Search for the cell housing the specified text and yield its (X, Y) center coordinate. 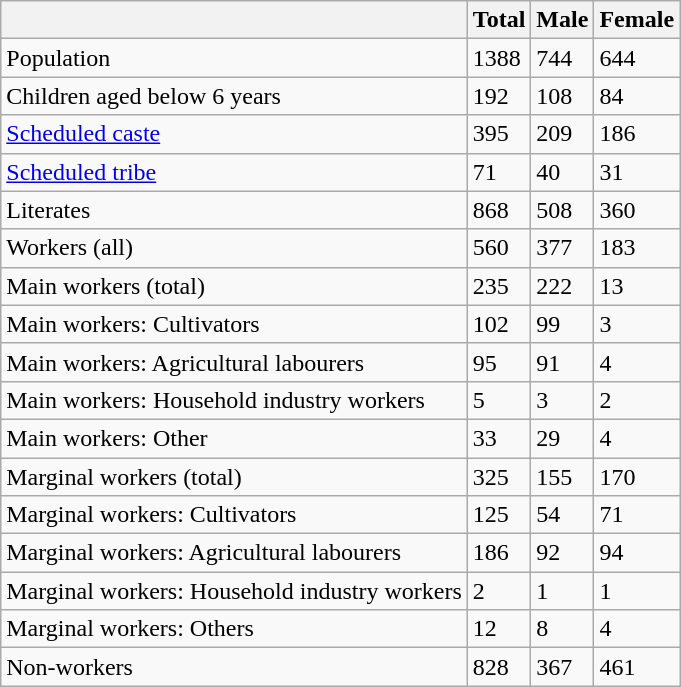
125 (499, 515)
235 (499, 286)
325 (499, 477)
Scheduled tribe (234, 172)
29 (562, 438)
92 (562, 553)
Children aged below 6 years (234, 96)
155 (562, 477)
Marginal workers (total) (234, 477)
33 (499, 438)
102 (499, 324)
Main workers: Other (234, 438)
12 (499, 629)
Main workers (total) (234, 286)
744 (562, 58)
192 (499, 96)
Workers (all) (234, 248)
54 (562, 515)
367 (562, 667)
183 (637, 248)
Population (234, 58)
Non-workers (234, 667)
Marginal workers: Household industry workers (234, 591)
91 (562, 362)
560 (499, 248)
84 (637, 96)
99 (562, 324)
Main workers: Cultivators (234, 324)
170 (637, 477)
644 (637, 58)
31 (637, 172)
222 (562, 286)
1388 (499, 58)
Marginal workers: Cultivators (234, 515)
Male (562, 20)
209 (562, 134)
8 (562, 629)
395 (499, 134)
40 (562, 172)
Literates (234, 210)
95 (499, 362)
461 (637, 667)
377 (562, 248)
Scheduled caste (234, 134)
108 (562, 96)
868 (499, 210)
Female (637, 20)
Main workers: Household industry workers (234, 400)
94 (637, 553)
Main workers: Agricultural labourers (234, 362)
5 (499, 400)
13 (637, 286)
Marginal workers: Others (234, 629)
Total (499, 20)
360 (637, 210)
828 (499, 667)
Marginal workers: Agricultural labourers (234, 553)
508 (562, 210)
